Capture the cell that displays the provided text and extract its [X, Y] central coordinate. 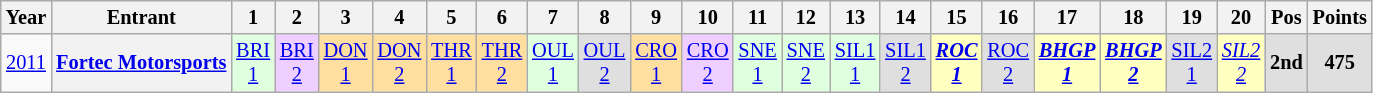
Points [1340, 17]
2011 [26, 63]
Pos [1286, 17]
BHGP1 [1067, 63]
Year [26, 17]
ROC2 [1008, 63]
SIL12 [905, 63]
1 [253, 17]
SIL11 [855, 63]
17 [1067, 17]
10 [708, 17]
12 [806, 17]
CRO2 [708, 63]
SIL21 [1192, 63]
CRO1 [656, 63]
DON2 [399, 63]
11 [757, 17]
9 [656, 17]
13 [855, 17]
THR1 [451, 63]
OUL1 [553, 63]
2 [297, 17]
4 [399, 17]
BRI1 [253, 63]
475 [1340, 63]
SNE2 [806, 63]
16 [1008, 17]
Fortec Motorsports [141, 63]
SNE1 [757, 63]
8 [605, 17]
THR2 [502, 63]
20 [1241, 17]
SIL22 [1241, 63]
Entrant [141, 17]
18 [1133, 17]
6 [502, 17]
ROC1 [957, 63]
OUL2 [605, 63]
15 [957, 17]
19 [1192, 17]
BRI2 [297, 63]
14 [905, 17]
2nd [1286, 63]
3 [346, 17]
7 [553, 17]
DON1 [346, 63]
BHGP2 [1133, 63]
5 [451, 17]
